Pinpoint the cell where the given text exists, returning its [x, y] midpoint coordinate. 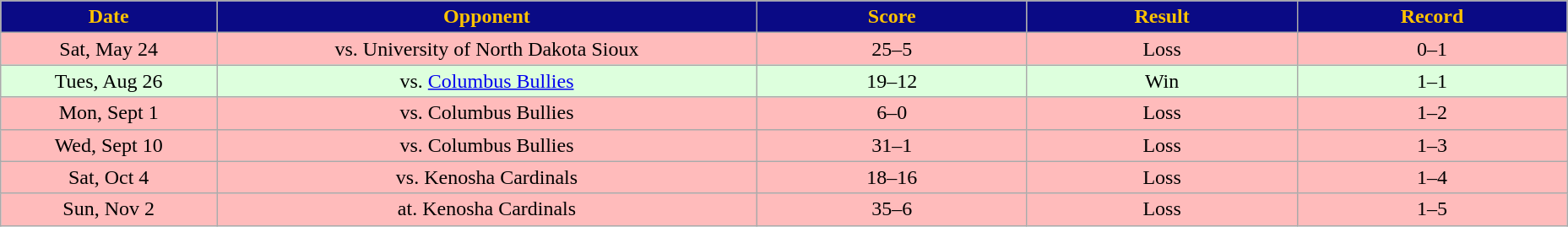
35–6 [892, 209]
Record [1432, 17]
18–16 [892, 177]
Sun, Nov 2 [109, 209]
Mon, Sept 1 [109, 113]
vs. University of North Dakota Sioux [487, 49]
0–1 [1432, 49]
1–2 [1432, 113]
Sat, Oct 4 [109, 177]
Sat, May 24 [109, 49]
Win [1162, 81]
Result [1162, 17]
Tues, Aug 26 [109, 81]
6–0 [892, 113]
Date [109, 17]
1–3 [1432, 145]
vs. Kenosha Cardinals [487, 177]
19–12 [892, 81]
Score [892, 17]
at. Kenosha Cardinals [487, 209]
Wed, Sept 10 [109, 145]
31–1 [892, 145]
1–4 [1432, 177]
1–1 [1432, 81]
Opponent [487, 17]
25–5 [892, 49]
1–5 [1432, 209]
